Pinpoint the cell where the given text exists, returning its [X, Y] midpoint coordinate. 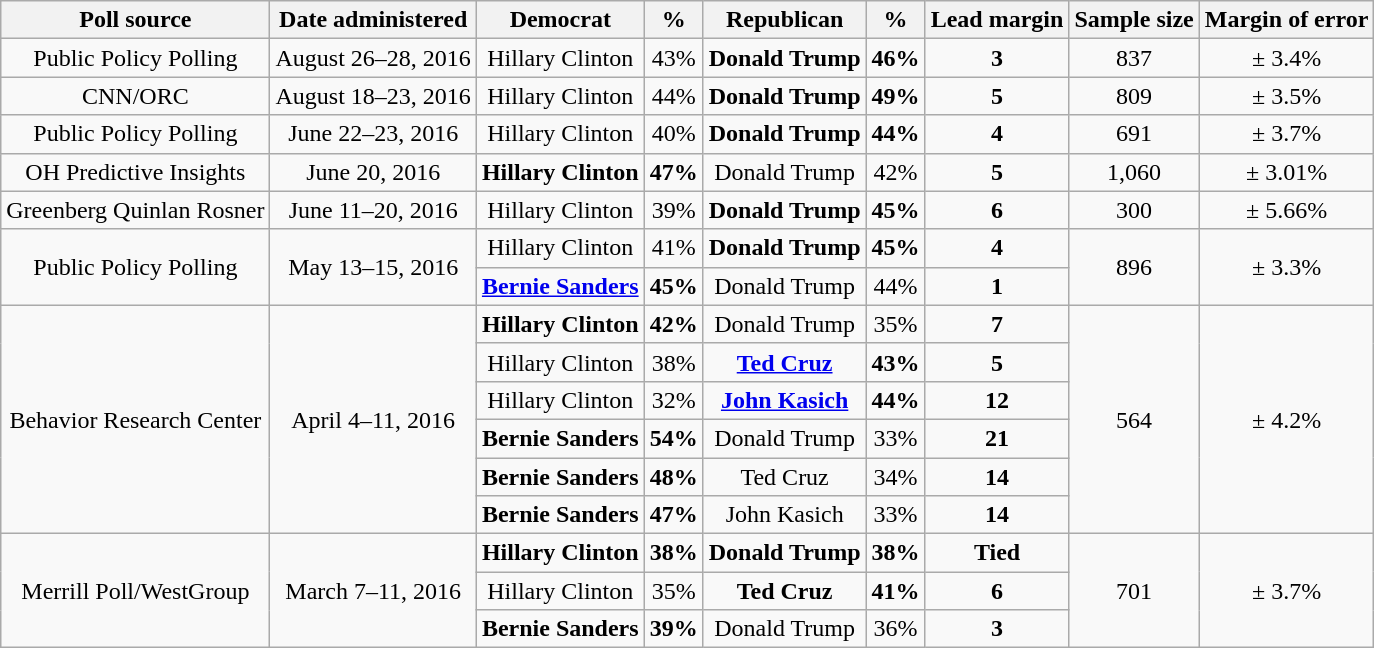
Date administered [373, 20]
± 3.01% [1286, 172]
± 3.5% [1286, 96]
1,060 [1134, 172]
Tied [997, 553]
± 4.2% [1286, 419]
48% [674, 477]
7 [997, 324]
896 [1134, 267]
1 [997, 286]
54% [674, 438]
Poll source [136, 20]
701 [1134, 591]
April 4–11, 2016 [373, 419]
± 5.66% [1286, 210]
49% [896, 96]
Margin of error [1286, 20]
32% [674, 400]
691 [1134, 134]
March 7–11, 2016 [373, 591]
Behavior Research Center [136, 419]
46% [896, 58]
40% [674, 134]
36% [896, 629]
Greenberg Quinlan Rosner [136, 210]
564 [1134, 419]
± 3.3% [1286, 267]
June 20, 2016 [373, 172]
Lead margin [997, 20]
21 [997, 438]
12 [997, 400]
CNN/ORC [136, 96]
300 [1134, 210]
OH Predictive Insights [136, 172]
34% [896, 477]
± 3.4% [1286, 58]
May 13–15, 2016 [373, 267]
Democrat [560, 20]
August 26–28, 2016 [373, 58]
837 [1134, 58]
August 18–23, 2016 [373, 96]
809 [1134, 96]
Republican [784, 20]
June 22–23, 2016 [373, 134]
June 11–20, 2016 [373, 210]
Merrill Poll/WestGroup [136, 591]
Sample size [1134, 20]
